Pinpoint the cell where the given text exists, returning its [x, y] midpoint coordinate. 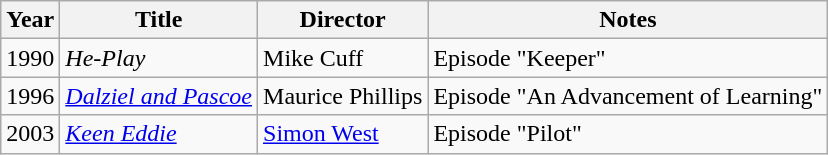
Simon West [343, 134]
Year [30, 20]
He-Play [159, 58]
Director [343, 20]
Mike Cuff [343, 58]
Episode "An Advancement of Learning" [628, 96]
Notes [628, 20]
1990 [30, 58]
Keen Eddie [159, 134]
Title [159, 20]
Episode "Pilot" [628, 134]
Dalziel and Pascoe [159, 96]
Maurice Phillips [343, 96]
2003 [30, 134]
Episode "Keeper" [628, 58]
1996 [30, 96]
